Search for the cell housing the specified text and yield its [X, Y] center coordinate. 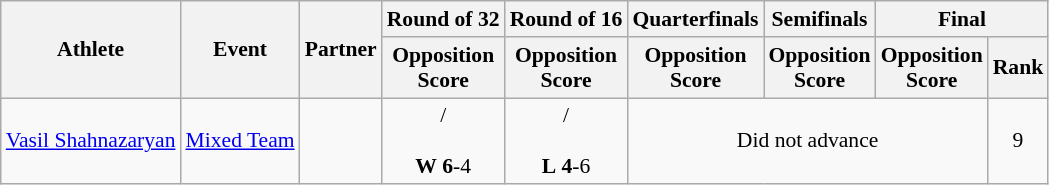
Final [962, 19]
Quarterfinals [695, 19]
Semifinals [820, 19]
Did not advance [807, 142]
/ W 6-4 [444, 142]
/ L 4-6 [566, 142]
Round of 32 [444, 19]
Round of 16 [566, 19]
Athlete [91, 50]
Mixed Team [240, 142]
9 [1018, 142]
Rank [1018, 68]
Vasil Shahnazaryan [91, 142]
Event [240, 50]
Partner [341, 50]
